Provide the [X, Y] coordinate of the cell's center where the given text is located.  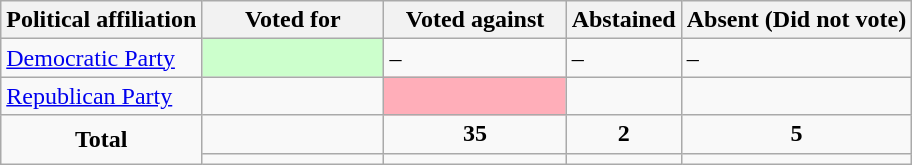
Voted against [475, 20]
2 [624, 134]
35 [475, 134]
Voted for [293, 20]
5 [796, 134]
Abstained [624, 20]
Political affiliation [102, 20]
Absent (Did not vote) [796, 20]
Republican Party [102, 96]
Total [102, 140]
Democratic Party [102, 58]
